Capture the cell that displays the provided text and extract its [X, Y] central coordinate. 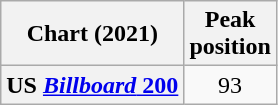
Peakposition [230, 34]
93 [230, 85]
US Billboard 200 [92, 85]
Chart (2021) [92, 34]
